Locate the cell with the specified text and output its (x, y) center coordinate. 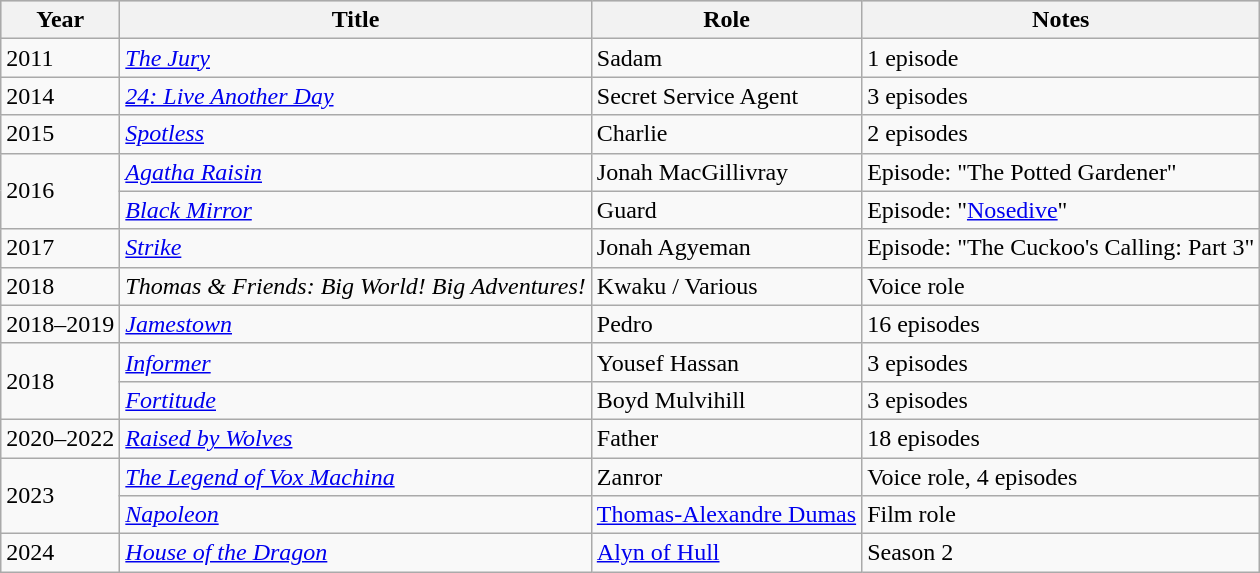
Jonah MacGillivray (726, 172)
Raised by Wolves (356, 438)
2023 (60, 496)
Year (60, 20)
Episode: "Nosedive" (1061, 210)
Boyd Mulvihill (726, 400)
Episode: "The Cuckoo's Calling: Part 3" (1061, 248)
2017 (60, 248)
Voice role, 4 episodes (1061, 477)
Jonah Agyeman (726, 248)
Secret Service Agent (726, 96)
Napoleon (356, 515)
Strike (356, 248)
Charlie (726, 134)
2011 (60, 58)
2018–2019 (60, 324)
2020–2022 (60, 438)
Informer (356, 362)
Sadam (726, 58)
Guard (726, 210)
Season 2 (1061, 553)
2015 (60, 134)
Alyn of Hull (726, 553)
Film role (1061, 515)
Kwaku / Various (726, 286)
Voice role (1061, 286)
Thomas & Friends: Big World! Big Adventures! (356, 286)
Black Mirror (356, 210)
2016 (60, 191)
Father (726, 438)
House of the Dragon (356, 553)
Title (356, 20)
Thomas-Alexandre Dumas (726, 515)
Fortitude (356, 400)
18 episodes (1061, 438)
16 episodes (1061, 324)
Notes (1061, 20)
Pedro (726, 324)
Yousef Hassan (726, 362)
24: Live Another Day (356, 96)
Episode: "The Potted Gardener" (1061, 172)
The Jury (356, 58)
Jamestown (356, 324)
1 episode (1061, 58)
Zanror (726, 477)
Spotless (356, 134)
Role (726, 20)
The Legend of Vox Machina (356, 477)
2 episodes (1061, 134)
Agatha Raisin (356, 172)
2024 (60, 553)
2014 (60, 96)
